From the cell containing the given text, extract its center point as (X, Y) coordinate. 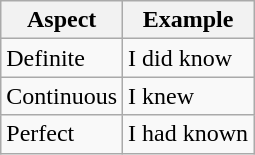
Aspect (62, 20)
Definite (62, 58)
I had known (188, 134)
Example (188, 20)
I did know (188, 58)
I knew (188, 96)
Perfect (62, 134)
Continuous (62, 96)
